Scan for the cell matching the given text and deliver its [X, Y] coordinate at center. 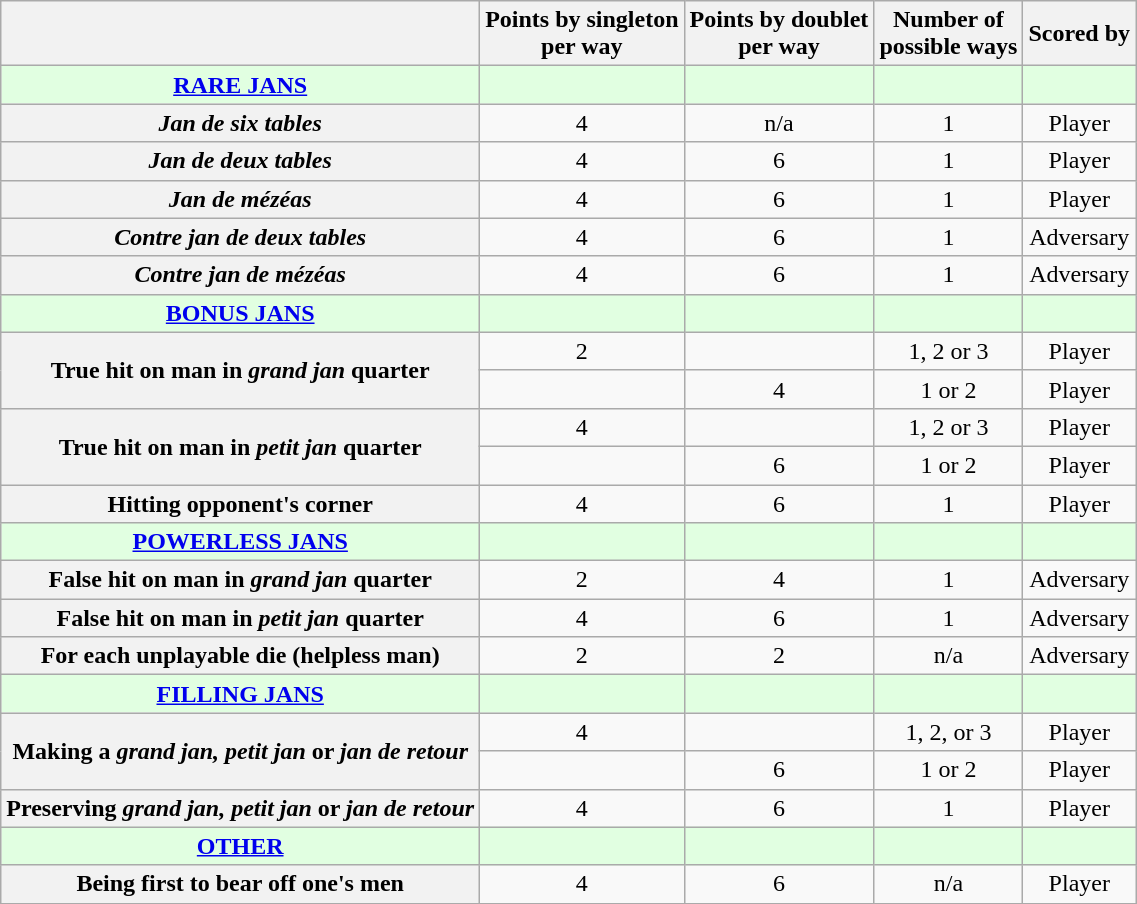
False hit on man in grand jan quarter [240, 580]
Preserving grand jan, petit jan or jan de retour [240, 808]
True hit on man in grand jan quarter [240, 370]
1, 2, or 3 [948, 732]
False hit on man in petit jan quarter [240, 618]
Hitting opponent's corner [240, 503]
True hit on man in petit jan quarter [240, 446]
Scored by [1080, 34]
POWERLESS JANS [240, 542]
RARE JANS [240, 85]
Jan de deux tables [240, 161]
Contre jan de mézéas [240, 275]
For each unplayable die (helpless man) [240, 656]
Points by singletonper way [582, 34]
OTHER [240, 846]
FILLING JANS [240, 694]
Contre jan de deux tables [240, 237]
Points by doubletper way [779, 34]
Number ofpossible ways [948, 34]
Jan de six tables [240, 123]
Making a grand jan, petit jan or jan de retour [240, 751]
Jan de mézéas [240, 199]
BONUS JANS [240, 313]
Being first to bear off one's men [240, 884]
